Pinpoint the cell where the given text exists, returning its [x, y] midpoint coordinate. 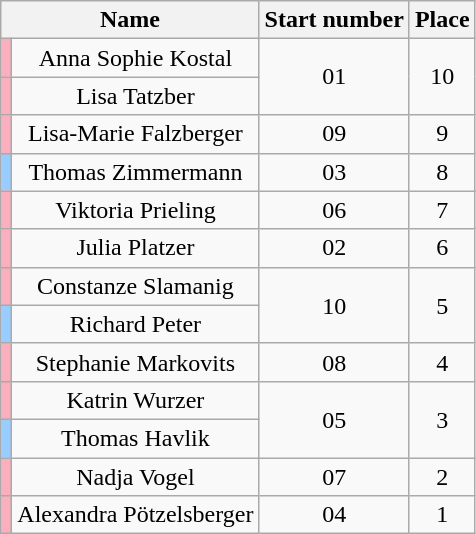
8 [442, 172]
Thomas Havlik [136, 438]
Katrin Wurzer [136, 400]
Constanze Slamanig [136, 286]
Alexandra Pötzelsberger [136, 515]
02 [334, 248]
Thomas Zimmermann [136, 172]
3 [442, 419]
03 [334, 172]
Julia Platzer [136, 248]
05 [334, 419]
4 [442, 362]
01 [334, 77]
08 [334, 362]
Place [442, 20]
09 [334, 134]
2 [442, 477]
Viktoria Prieling [136, 210]
Start number [334, 20]
Lisa-Marie Falzberger [136, 134]
Stephanie Markovits [136, 362]
Lisa Tatzber [136, 96]
9 [442, 134]
Richard Peter [136, 324]
Nadja Vogel [136, 477]
6 [442, 248]
06 [334, 210]
1 [442, 515]
7 [442, 210]
Name [130, 20]
04 [334, 515]
5 [442, 305]
Anna Sophie Kostal [136, 58]
07 [334, 477]
